Determine the [X, Y] coordinate at the center of the cell enclosing the given text.  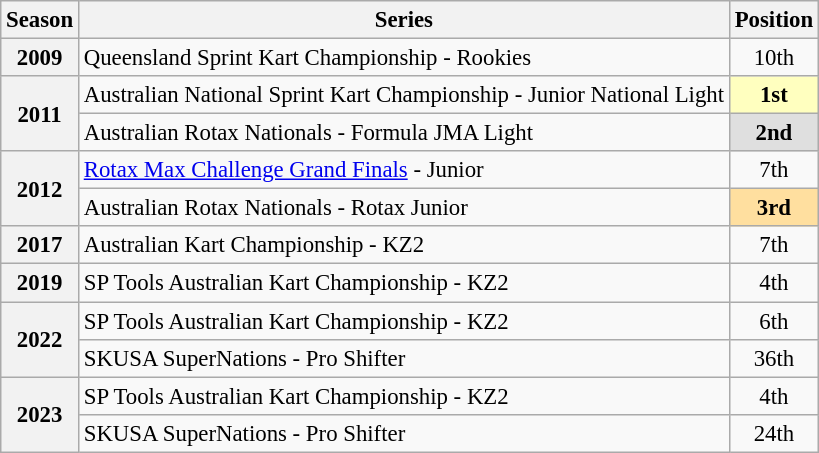
2011 [40, 114]
2023 [40, 414]
Position [774, 20]
24th [774, 433]
Series [404, 20]
Season [40, 20]
2009 [40, 58]
2017 [40, 245]
10th [774, 58]
2022 [40, 340]
1st [774, 95]
Australian Kart Championship - KZ2 [404, 245]
2012 [40, 188]
6th [774, 321]
Australian Rotax Nationals - Formula JMA Light [404, 133]
3rd [774, 208]
Australian Rotax Nationals - Rotax Junior [404, 208]
2019 [40, 283]
36th [774, 358]
Rotax Max Challenge Grand Finals - Junior [404, 170]
Queensland Sprint Kart Championship - Rookies [404, 58]
Australian National Sprint Kart Championship - Junior National Light [404, 95]
2nd [774, 133]
